Search for the cell housing the specified text and yield its (X, Y) center coordinate. 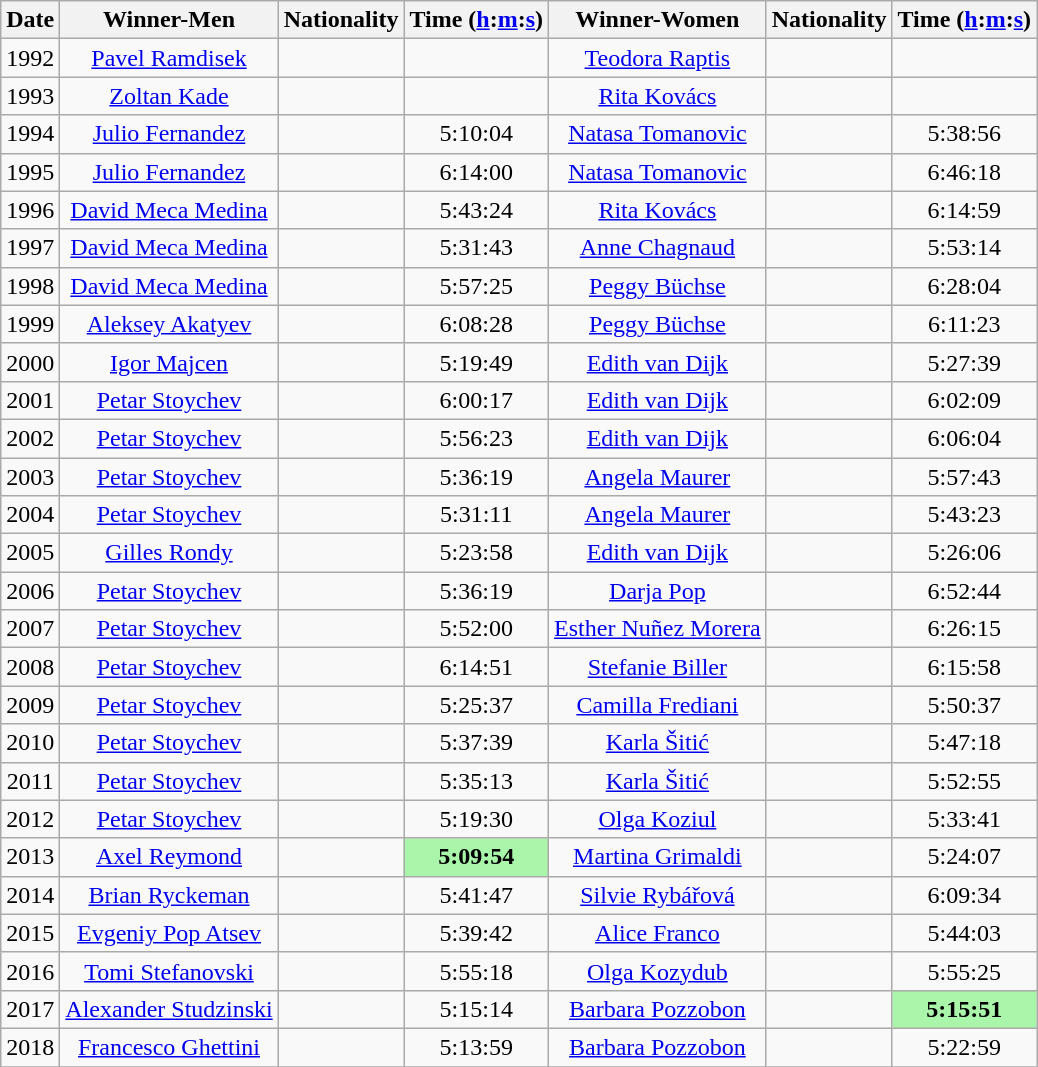
Camilla Frediani (658, 705)
Igor Majcen (169, 362)
2018 (30, 1047)
Olga Kozydub (658, 971)
5:56:23 (476, 438)
Alice Franco (658, 933)
Teodora Raptis (658, 58)
2013 (30, 857)
6:26:15 (964, 629)
1997 (30, 248)
6:14:00 (476, 172)
5:50:37 (964, 705)
5:52:00 (476, 629)
6:14:59 (964, 210)
2016 (30, 971)
2005 (30, 553)
Darja Pop (658, 591)
2001 (30, 400)
6:08:28 (476, 324)
2008 (30, 667)
5:10:04 (476, 134)
Stefanie Biller (658, 667)
Axel Reymond (169, 857)
1994 (30, 134)
5:41:47 (476, 895)
Winner-Women (658, 20)
5:37:39 (476, 743)
2014 (30, 895)
1992 (30, 58)
2017 (30, 1009)
2003 (30, 477)
Silvie Rybářová (658, 895)
Zoltan Kade (169, 96)
1995 (30, 172)
5:55:18 (476, 971)
Olga Koziul (658, 819)
5:26:06 (964, 553)
5:19:49 (476, 362)
1999 (30, 324)
5:44:03 (964, 933)
2011 (30, 781)
Francesco Ghettini (169, 1047)
5:15:51 (964, 1009)
Winner-Men (169, 20)
5:15:14 (476, 1009)
2007 (30, 629)
6:06:04 (964, 438)
1993 (30, 96)
1996 (30, 210)
6:02:09 (964, 400)
Tomi Stefanovski (169, 971)
5:23:58 (476, 553)
2009 (30, 705)
5:43:23 (964, 515)
5:09:54 (476, 857)
2002 (30, 438)
1998 (30, 286)
6:52:44 (964, 591)
5:31:43 (476, 248)
5:27:39 (964, 362)
5:35:13 (476, 781)
6:11:23 (964, 324)
6:15:58 (964, 667)
Esther Nuñez Morera (658, 629)
Brian Ryckeman (169, 895)
5:57:25 (476, 286)
5:19:30 (476, 819)
5:22:59 (964, 1047)
6:46:18 (964, 172)
Anne Chagnaud (658, 248)
5:55:25 (964, 971)
Martina Grimaldi (658, 857)
5:53:14 (964, 248)
5:52:55 (964, 781)
5:47:18 (964, 743)
6:09:34 (964, 895)
6:14:51 (476, 667)
5:31:11 (476, 515)
Pavel Ramdisek (169, 58)
2010 (30, 743)
2015 (30, 933)
2004 (30, 515)
Gilles Rondy (169, 553)
2012 (30, 819)
5:43:24 (476, 210)
5:24:07 (964, 857)
5:38:56 (964, 134)
2000 (30, 362)
5:25:37 (476, 705)
Alexander Studzinski (169, 1009)
5:13:59 (476, 1047)
Aleksey Akatyev (169, 324)
Date (30, 20)
5:57:43 (964, 477)
Evgeniy Pop Atsev (169, 933)
5:33:41 (964, 819)
2006 (30, 591)
6:28:04 (964, 286)
6:00:17 (476, 400)
5:39:42 (476, 933)
